Capture the cell that displays the provided text and extract its (x, y) central coordinate. 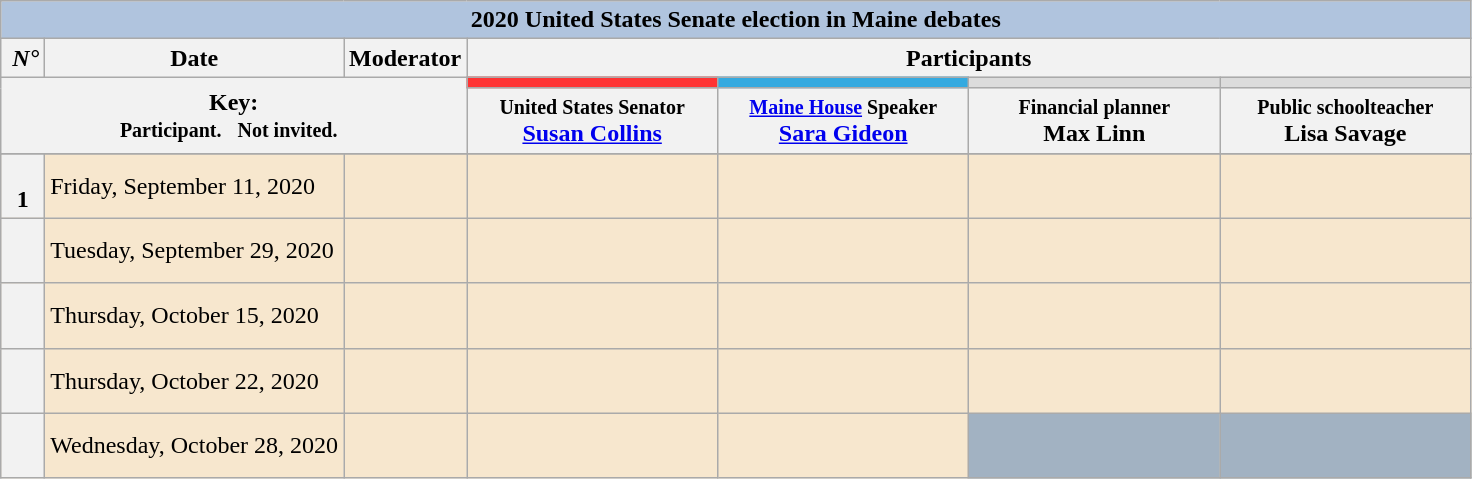
N° (23, 58)
Maine House SpeakerSara Gideon (844, 120)
Wednesday, October 28, 2020 (194, 446)
Public schoolteacherLisa Savage (1346, 120)
Date (194, 58)
2020 United States Senate election in Maine debates (736, 20)
Key: Participant. Not invited. (234, 115)
Friday, September 11, 2020 (194, 186)
Financial plannerMax Linn (1094, 120)
Participants (969, 58)
United States SenatorSusan Collins (592, 120)
Moderator (406, 58)
Thursday, October 15, 2020 (194, 316)
1 (23, 186)
Thursday, October 22, 2020 (194, 380)
Tuesday, September 29, 2020 (194, 250)
